Capture the cell that displays the provided text and extract its [x, y] central coordinate. 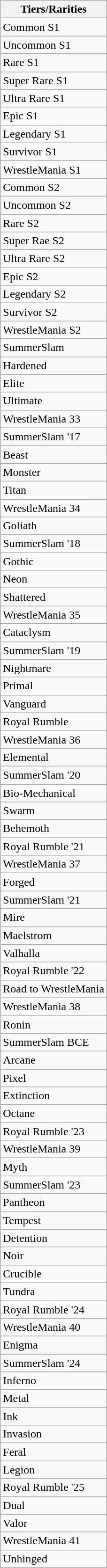
WrestleMania 35 [53, 615]
Pantheon [53, 1203]
Royal Rumble [53, 722]
Bio-Mechanical [53, 793]
Ultra Rare S1 [53, 98]
Survivor S2 [53, 312]
SummerSlam '23 [53, 1185]
Arcane [53, 1060]
Super Rae S2 [53, 241]
Valor [53, 1523]
Pixel [53, 1078]
Maelstrom [53, 935]
Tiers/Rarities [53, 9]
SummerSlam '19 [53, 650]
Noir [53, 1256]
Uncommon S1 [53, 45]
Royal Rumble '24 [53, 1309]
Rare S2 [53, 223]
Epic S1 [53, 116]
WrestleMania 38 [53, 1006]
Cataclysm [53, 633]
Legion [53, 1470]
Common S2 [53, 187]
Royal Rumble '23 [53, 1131]
Royal Rumble '25 [53, 1488]
WrestleMania 34 [53, 508]
Super Rare S1 [53, 80]
WrestleMania S1 [53, 169]
Shattered [53, 597]
Feral [53, 1452]
Valhalla [53, 953]
Survivor S1 [53, 152]
Legendary S2 [53, 294]
Nightmare [53, 668]
Primal [53, 686]
Elite [53, 383]
Titan [53, 490]
Beast [53, 454]
Hardened [53, 365]
Tempest [53, 1220]
WrestleMania 36 [53, 739]
Ultimate [53, 401]
SummerSlam '18 [53, 544]
Behemoth [53, 829]
Common S1 [53, 27]
Tundra [53, 1291]
WrestleMania S2 [53, 330]
Epic S2 [53, 277]
Road to WrestleMania [53, 989]
Gothic [53, 562]
Inferno [53, 1381]
Invasion [53, 1434]
Legendary S1 [53, 134]
Forged [53, 882]
SummerSlam BCE [53, 1042]
Dual [53, 1505]
SummerSlam '20 [53, 775]
Extinction [53, 1096]
Rare S1 [53, 63]
SummerSlam [53, 348]
SummerSlam '21 [53, 900]
Detention [53, 1238]
Elemental [53, 757]
Ronin [53, 1024]
Neon [53, 579]
Uncommon S2 [53, 205]
WrestleMania 39 [53, 1149]
Metal [53, 1399]
Royal Rumble '22 [53, 971]
Ink [53, 1416]
SummerSlam '24 [53, 1363]
Crucible [53, 1274]
WrestleMania 37 [53, 864]
Royal Rumble '21 [53, 846]
Ultra Rare S2 [53, 259]
WrestleMania 33 [53, 419]
Unhinged [53, 1559]
Enigma [53, 1345]
SummerSlam '17 [53, 437]
WrestleMania 41 [53, 1541]
Goliath [53, 526]
Myth [53, 1167]
WrestleMania 40 [53, 1327]
Monster [53, 472]
Vanguard [53, 704]
Octane [53, 1114]
Swarm [53, 811]
Mire [53, 918]
